Output the (x, y) coordinate of the center of the cell containing the given text.  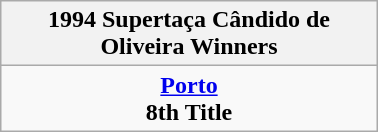
Porto8th Title (189, 98)
1994 Supertaça Cândido de Oliveira Winners (189, 34)
